Detect which cell encompasses the target text, then output its (X, Y) center coordinate. 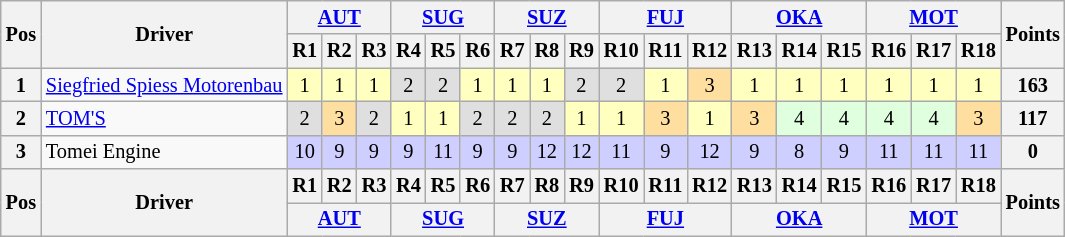
117 (1033, 118)
Tomei Engine (164, 152)
8 (800, 152)
163 (1033, 85)
Siegfried Spiess Motorenbau (164, 85)
0 (1033, 152)
10 (304, 152)
TOM'S (164, 118)
